From the cell containing the given text, extract its center point as (X, Y) coordinate. 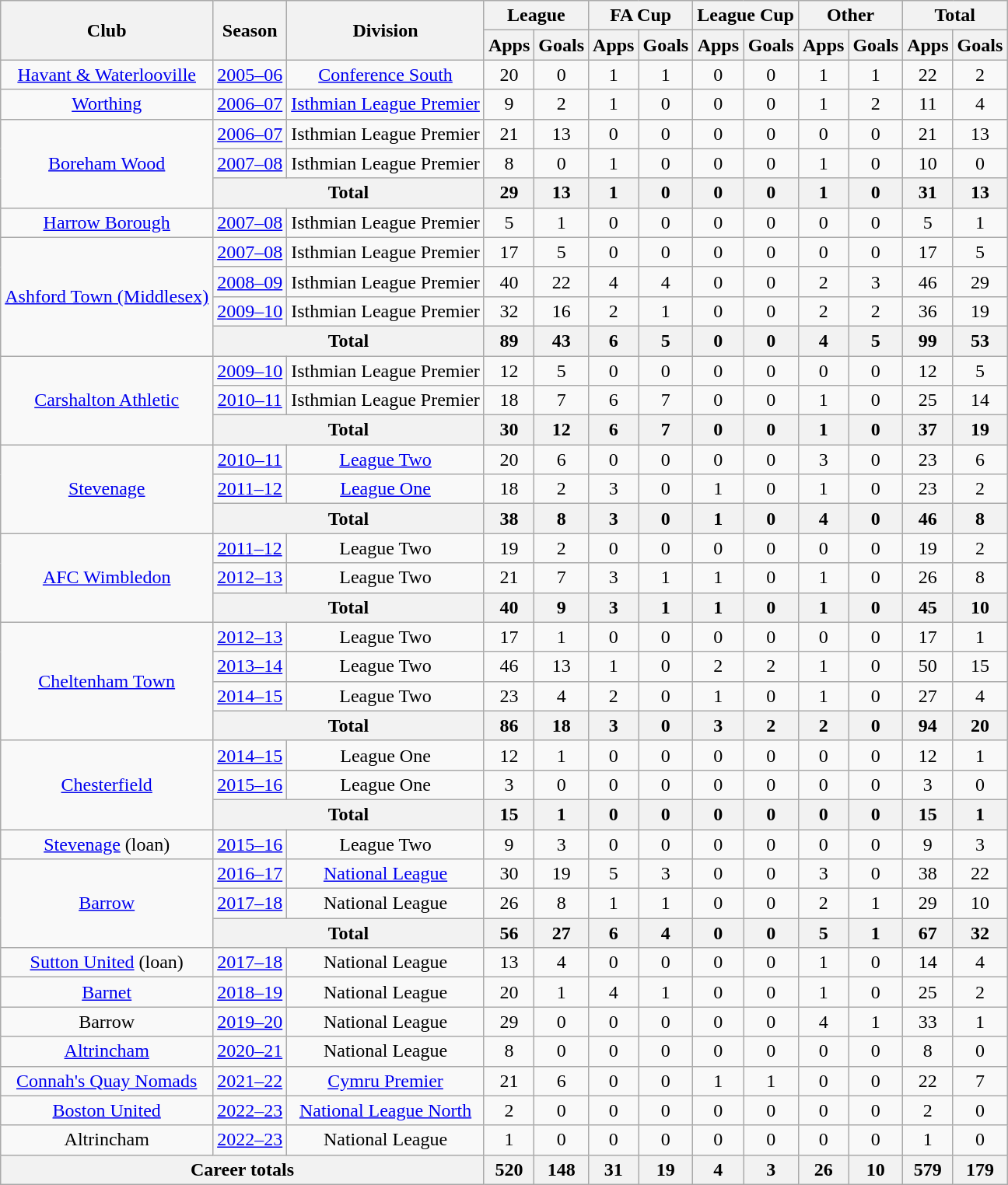
Boston United (107, 1110)
League Cup (746, 16)
2020–21 (250, 1051)
43 (562, 341)
Stevenage (loan) (107, 844)
Club (107, 30)
579 (928, 1169)
Cheltenham Town (107, 681)
2008–09 (250, 281)
Worthing (107, 104)
Sutton United (loan) (107, 963)
Chesterfield (107, 785)
148 (562, 1169)
AFC Wimbledon (107, 578)
2018–19 (250, 992)
Stevenage (107, 489)
Boreham Wood (107, 163)
Carshalton Athletic (107, 400)
Cymru Premier (386, 1081)
89 (509, 341)
Other (850, 16)
2016–17 (250, 874)
56 (509, 933)
Division (386, 30)
94 (928, 725)
Career totals (243, 1169)
16 (562, 311)
Harrow Borough (107, 222)
League (536, 16)
53 (980, 341)
36 (928, 311)
86 (509, 725)
2013–14 (250, 666)
FA Cup (641, 16)
Connah's Quay Nomads (107, 1081)
11 (928, 104)
50 (928, 666)
37 (928, 430)
67 (928, 933)
2021–22 (250, 1081)
Season (250, 30)
2019–20 (250, 1022)
Ashford Town (Middlesex) (107, 296)
520 (509, 1169)
Havant & Waterlooville (107, 75)
Conference South (386, 75)
33 (928, 1022)
45 (928, 607)
179 (980, 1169)
National League North (386, 1110)
99 (928, 341)
2005–06 (250, 75)
Barnet (107, 992)
